Output the (X, Y) coordinate of the center of the cell containing the given text.  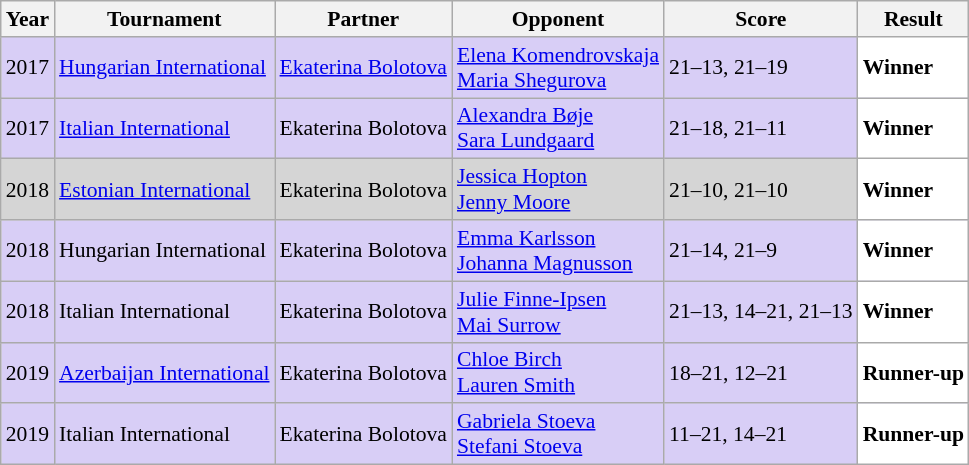
Azerbaijan International (164, 372)
21–18, 21–11 (761, 128)
Jessica Hopton Jenny Moore (558, 190)
11–21, 14–21 (761, 434)
Score (761, 19)
21–13, 14–21, 21–13 (761, 312)
Emma Karlsson Johanna Magnusson (558, 250)
21–14, 21–9 (761, 250)
Alexandra Bøje Sara Lundgaard (558, 128)
21–10, 21–10 (761, 190)
Result (914, 19)
21–13, 21–19 (761, 68)
Julie Finne-Ipsen Mai Surrow (558, 312)
Estonian International (164, 190)
Elena Komendrovskaja Maria Shegurova (558, 68)
Opponent (558, 19)
18–21, 12–21 (761, 372)
Partner (364, 19)
Tournament (164, 19)
Year (28, 19)
Chloe Birch Lauren Smith (558, 372)
Gabriela Stoeva Stefani Stoeva (558, 434)
